Determine the (X, Y) coordinate at the center of the cell enclosing the given text.  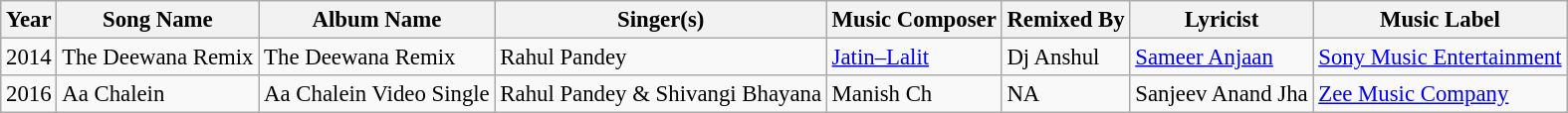
Remixed By (1065, 20)
Manish Ch (914, 94)
Sanjeev Anand Jha (1222, 94)
Album Name (376, 20)
Jatin–Lalit (914, 57)
Rahul Pandey (661, 57)
Year (29, 20)
Aa Chalein (157, 94)
Sameer Anjaan (1222, 57)
Dj Anshul (1065, 57)
2014 (29, 57)
Sony Music Entertainment (1440, 57)
Rahul Pandey & Shivangi Bhayana (661, 94)
Lyricist (1222, 20)
Song Name (157, 20)
Music Composer (914, 20)
Aa Chalein Video Single (376, 94)
Music Label (1440, 20)
2016 (29, 94)
Zee Music Company (1440, 94)
NA (1065, 94)
Singer(s) (661, 20)
